Locate the cell with the specified text and output its [x, y] center coordinate. 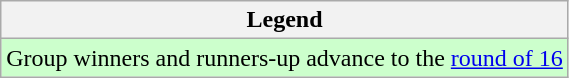
Legend [285, 20]
Group winners and runners-up advance to the round of 16 [285, 58]
